Provide the (x, y) coordinate of the cell's center where the given text is located.  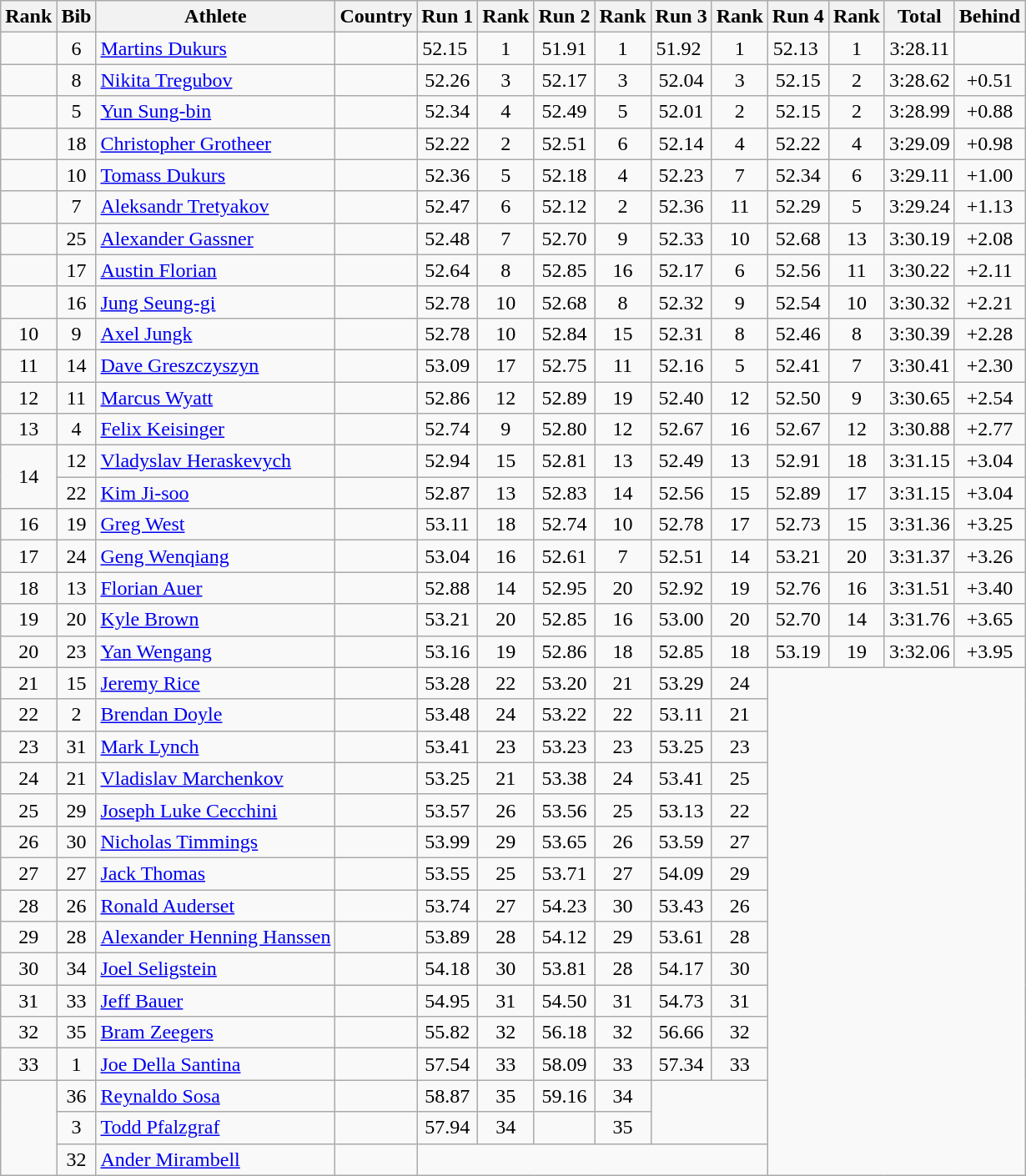
52.80 (564, 430)
36 (77, 1096)
Run 3 (681, 17)
52.48 (447, 239)
Jack Thomas (215, 873)
+1.00 (989, 175)
Behind (989, 17)
53.74 (447, 905)
Yan Wengang (215, 651)
3:31.36 (919, 525)
3:29.09 (919, 143)
52.73 (797, 525)
Geng Wenqiang (215, 556)
54.50 (564, 1001)
Run 1 (447, 17)
3:30.32 (919, 302)
+2.28 (989, 334)
Mark Lynch (215, 746)
52.29 (797, 207)
3:31.51 (919, 588)
53.99 (447, 842)
Tomass Dukurs (215, 175)
3:30.41 (919, 365)
53.48 (447, 715)
Bib (77, 17)
53.65 (564, 842)
52.31 (681, 334)
+2.30 (989, 365)
Alexander Henning Hanssen (215, 937)
Joe Della Santina (215, 1064)
3:30.39 (919, 334)
55.82 (447, 1033)
52.87 (447, 493)
Vladyslav Heraskevych (215, 461)
Nicholas Timmings (215, 842)
52.84 (564, 334)
Jung Seung-gi (215, 302)
Bram Zeegers (215, 1033)
3:29.24 (919, 207)
Felix Keisinger (215, 430)
56.66 (681, 1033)
52.13 (797, 48)
53.16 (447, 651)
3:30.65 (919, 398)
53.56 (564, 810)
3:31.37 (919, 556)
53.13 (681, 810)
+0.98 (989, 143)
58.87 (447, 1096)
52.18 (564, 175)
3:30.19 (919, 239)
Joseph Luke Cecchini (215, 810)
3:32.06 (919, 651)
52.94 (447, 461)
+0.51 (989, 80)
53.00 (681, 620)
+3.25 (989, 525)
+1.13 (989, 207)
3:31.76 (919, 620)
52.81 (564, 461)
53.20 (564, 683)
52.95 (564, 588)
+3.40 (989, 588)
Brendan Doyle (215, 715)
+2.08 (989, 239)
+0.88 (989, 112)
+3.95 (989, 651)
Run 4 (797, 17)
56.18 (564, 1033)
Kim Ji-soo (215, 493)
Marcus Wyatt (215, 398)
Todd Pfalzgraf (215, 1128)
52.76 (797, 588)
Jeremy Rice (215, 683)
53.29 (681, 683)
53.43 (681, 905)
Greg West (215, 525)
52.54 (797, 302)
54.17 (681, 969)
Yun Sung-bin (215, 112)
53.59 (681, 842)
57.54 (447, 1064)
57.94 (447, 1128)
53.23 (564, 746)
+2.21 (989, 302)
3:29.11 (919, 175)
52.92 (681, 588)
54.73 (681, 1001)
53.71 (564, 873)
Vladislav Marchenkov (215, 778)
Kyle Brown (215, 620)
Axel Jungk (215, 334)
52.16 (681, 365)
3:28.62 (919, 80)
Reynaldo Sosa (215, 1096)
3:28.11 (919, 48)
52.46 (797, 334)
Joel Seligstein (215, 969)
53.22 (564, 715)
53.61 (681, 937)
52.41 (797, 365)
Alexander Gassner (215, 239)
+3.65 (989, 620)
Austin Florian (215, 270)
52.04 (681, 80)
52.47 (447, 207)
52.61 (564, 556)
Nikita Tregubov (215, 80)
Total (919, 17)
52.83 (564, 493)
52.33 (681, 239)
+2.11 (989, 270)
3:28.99 (919, 112)
54.95 (447, 1001)
52.40 (681, 398)
+2.77 (989, 430)
59.16 (564, 1096)
54.09 (681, 873)
54.12 (564, 937)
54.23 (564, 905)
51.92 (681, 48)
53.89 (447, 937)
Christopher Grotheer (215, 143)
Country (376, 17)
58.09 (564, 1064)
3:30.88 (919, 430)
Athlete (215, 17)
Run 2 (564, 17)
Jeff Bauer (215, 1001)
52.14 (681, 143)
52.32 (681, 302)
3:30.22 (919, 270)
53.19 (797, 651)
53.38 (564, 778)
+2.54 (989, 398)
52.88 (447, 588)
53.04 (447, 556)
52.12 (564, 207)
Florian Auer (215, 588)
52.26 (447, 80)
Ander Mirambell (215, 1159)
52.64 (447, 270)
Dave Greszczyszyn (215, 365)
53.55 (447, 873)
Ronald Auderset (215, 905)
57.34 (681, 1064)
53.28 (447, 683)
52.23 (681, 175)
53.81 (564, 969)
54.18 (447, 969)
52.01 (681, 112)
52.91 (797, 461)
Aleksandr Tretyakov (215, 207)
+3.26 (989, 556)
52.75 (564, 365)
53.57 (447, 810)
Martins Dukurs (215, 48)
53.09 (447, 365)
51.91 (564, 48)
52.50 (797, 398)
